Output the [x, y] coordinate of the center of the cell containing the given text.  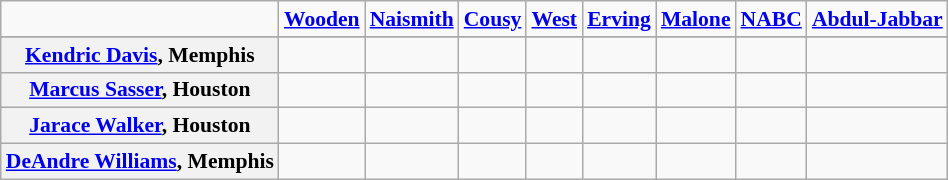
Malone [696, 19]
Kendric Davis, Memphis [140, 55]
Cousy [493, 19]
Marcus Sasser, Houston [140, 90]
Erving [619, 19]
West [554, 19]
Jarace Walker, Houston [140, 126]
Wooden [322, 19]
Naismith [412, 19]
Abdul-Jabbar [878, 19]
NABC [772, 19]
DeAndre Williams, Memphis [140, 162]
